Detect which cell encompasses the target text, then output its (x, y) center coordinate. 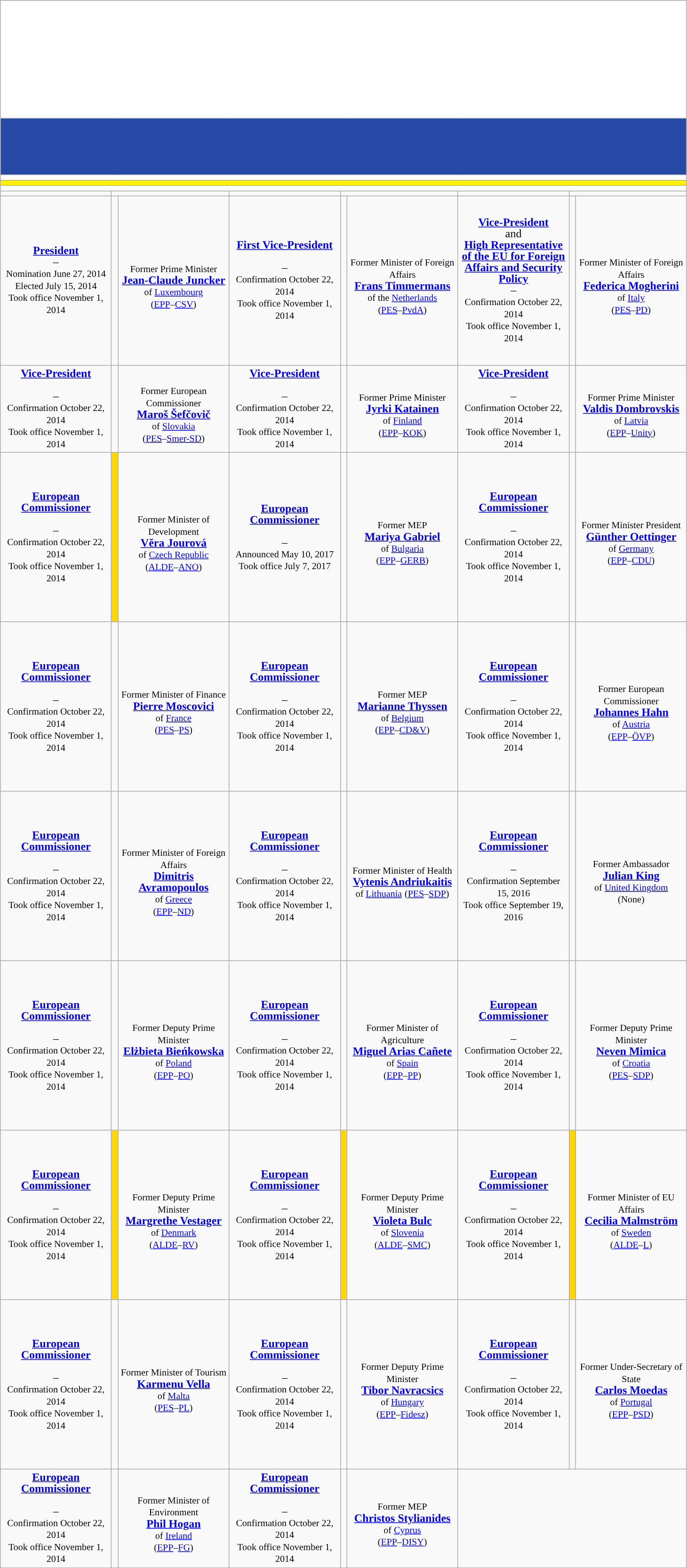
Vice-PresidentandHigh Representative of the EU for Foreign Affairs and Security Policy–Confirmation October 22, 2014Took office November 1, 2014 (513, 281)
Former Minister of Foreign AffairsDimitris Avramopoulosof Greece(EPP–ND) (174, 876)
Former Minister of FinancePierre Moscoviciof France(PES–PS) (174, 707)
Former Minister of EnvironmentPhil Hoganof Ireland(EPP–FG) (174, 1519)
Former Deputy Prime MinisterTibor Navracsicsof Hungary(EPP–Fidesz) (402, 1384)
Former Minister of TourismKarmenu Vellaof Malta(PES–PL) (174, 1384)
Former Minister of Foreign AffairsFrans Timmermansof the Netherlands(PES–PvdA) (402, 281)
Former Prime MinisterJean-Claude Junckerof Luxembourg(EPP–CSV) (174, 281)
Former Minister of Foreign AffairsFederica Mogheriniof Italy(PES–PD) (631, 281)
Former Deputy Prime MinisterMargrethe Vestagerof Denmark(ALDE–RV) (174, 1215)
Former MEPMarianne Thyssenof Belgium(EPP–CD&V) (402, 707)
Former European CommissionerMaroš Šefčovičof Slovakia(PES–Smer-SD) (174, 409)
Former Deputy Prime MinisterVioleta Bulcof Slovenia(ALDE–SMC) (402, 1215)
Former Minister PresidentGünther Oettingerof Germany(EPP–CDU) (631, 537)
Former Prime MinisterJyrki Katainenof Finland(EPP–KOK) (402, 409)
Former Prime MinisterValdis Dombrovskisof Latvia(EPP–Unity) (631, 409)
European Commissioner–Confirmation September 15, 2016Took office September 19, 2016 (513, 876)
President–Nomination June 27, 2014Elected July 15, 2014Took office November 1, 2014 (56, 281)
Former Minister of DevelopmentVěra Jourováof Czech Republic(ALDE–ANO) (174, 537)
European Commissioner–Announced May 10, 2017Took office July 7, 2017 (285, 537)
Former Minister of AgricultureMiguel Arias Cañeteof Spain(EPP–PP) (402, 1045)
Former Deputy Prime MinisterElżbieta Bieńkowskaof Poland(EPP–PO) (174, 1045)
Former Deputy Prime MinisterNeven Mimicaof Croatia(PES–SDP) (631, 1045)
First Vice-President–Confirmation October 22, 2014Took office November 1, 2014 (285, 281)
Former AmbassadorJulian Kingof United Kingdom(None) (631, 876)
Former European CommissionerJohannes Hahnof Austria(EPP–ÖVP) (631, 707)
Former Minister of HealthVytenis Andriukaitisof Lithuania (PES–SDP) (402, 876)
Former Minister of EU AffairsCecilia Malmströmof Sweden(ALDE–L) (631, 1215)
Former Under-Secretary of StateCarlos Moedasof Portugal(EPP–PSD) (631, 1384)
Former MEPChristos Stylianidesof Cyprus(EPP–DISY) (402, 1519)
Former MEPMariya Gabrielof Bulgaria(EPP–GERB) (402, 537)
